Detect which cell encompasses the target text, then output its [x, y] center coordinate. 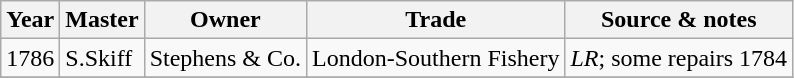
Trade [436, 20]
S.Skiff [102, 58]
LR; some repairs 1784 [679, 58]
1786 [30, 58]
Master [102, 20]
Owner [225, 20]
Year [30, 20]
Source & notes [679, 20]
Stephens & Co. [225, 58]
London-Southern Fishery [436, 58]
